Return the (X, Y) coordinate for the center point of the cell that contains the specified text.  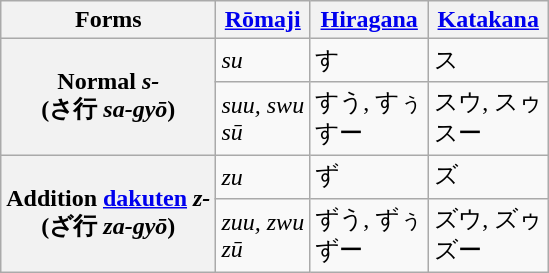
ずう, ずぅずー (370, 235)
スウ, スゥスー (488, 118)
Addition dakuten z-(ざ行 za-gyō) (108, 214)
ズ (488, 176)
zuu, zwuzū (263, 235)
zu (263, 176)
su (263, 60)
ず (370, 176)
Normal s-(さ行 sa-gyō) (108, 98)
すう, すぅすー (370, 118)
suu, swusū (263, 118)
Rōmaji (263, 20)
Katakana (488, 20)
Hiragana (370, 20)
ズウ, ズゥズー (488, 235)
ス (488, 60)
す (370, 60)
Forms (108, 20)
